Identify which cell holds the provided text, then report its [X, Y] central coordinate. 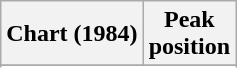
Peakposition [189, 34]
Chart (1984) [72, 34]
